Extract the [x, y] coordinate from the center of the cell holding the provided text.  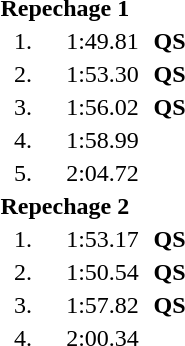
1:56.02 [102, 107]
1:53.17 [102, 239]
1:50.54 [102, 272]
2:04.72 [102, 173]
1:57.82 [102, 305]
1:53.30 [102, 74]
1:49.81 [102, 41]
1:58.99 [102, 140]
